Determine the (X, Y) coordinate at the center of the cell enclosing the given text.  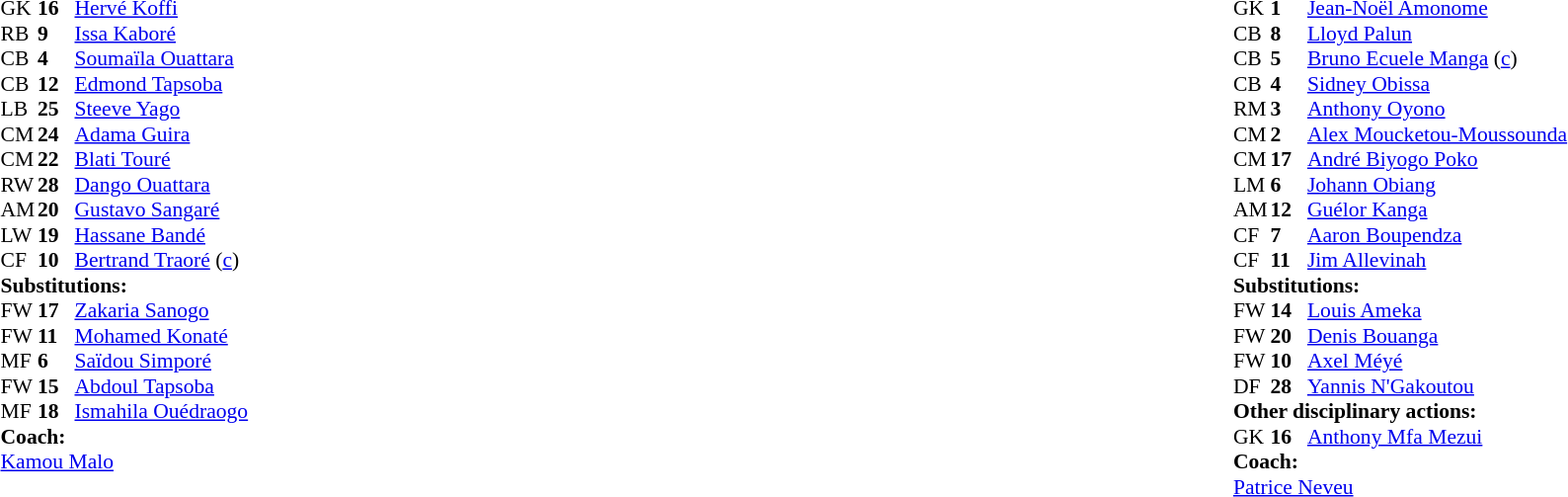
Yannis N'Gakoutou (1438, 386)
Saïdou Simporé (162, 361)
RW (19, 185)
Dango Ouattara (162, 185)
Hassane Bandé (162, 235)
22 (56, 159)
Aaron Boupendza (1438, 235)
15 (56, 386)
GK (1252, 437)
Blati Touré (162, 159)
Axel Méyé (1438, 361)
9 (56, 34)
RB (19, 34)
Bertrand Traoré (c) (162, 260)
Edmond Tapsoba (162, 84)
3 (1289, 110)
Anthony Oyono (1438, 110)
25 (56, 110)
Lloyd Palun (1438, 34)
Adama Guira (162, 134)
14 (1289, 311)
18 (56, 412)
Alex Moucketou-Moussounda (1438, 134)
Guélor Kanga (1438, 210)
7 (1289, 235)
Kamou Malo (124, 461)
Sidney Obissa (1438, 84)
Jim Allevinah (1438, 260)
LB (19, 110)
LW (19, 235)
RM (1252, 110)
Johann Obiang (1438, 185)
Steeve Yago (162, 110)
LM (1252, 185)
Abdoul Tapsoba (162, 386)
Denis Bouanga (1438, 336)
19 (56, 235)
Anthony Mfa Mezui (1438, 437)
Issa Kaboré (162, 34)
DF (1252, 386)
André Biyogo Poko (1438, 159)
8 (1289, 34)
Gustavo Sangaré (162, 210)
Soumaïla Ouattara (162, 58)
Zakaria Sanogo (162, 311)
Other disciplinary actions: (1400, 412)
24 (56, 134)
Mohamed Konaté (162, 336)
16 (1289, 437)
Ismahila Ouédraogo (162, 412)
2 (1289, 134)
5 (1289, 58)
Louis Ameka (1438, 311)
Bruno Ecuele Manga (c) (1438, 58)
